Identify which cell holds the provided text, then report its [X, Y] central coordinate. 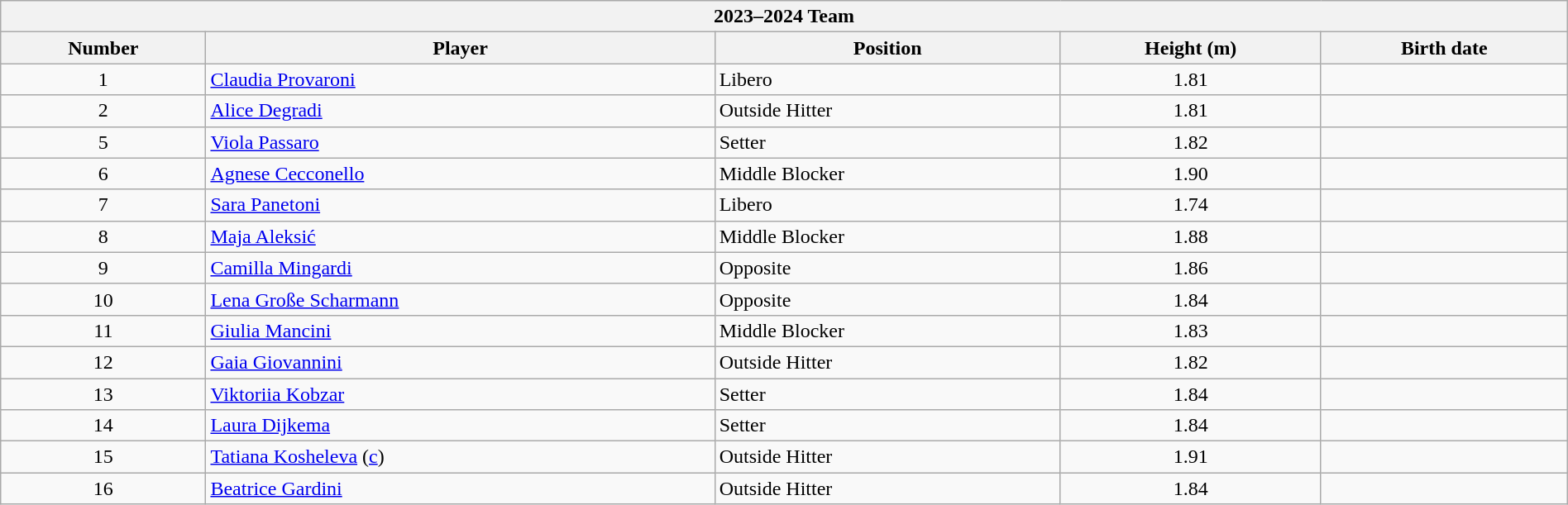
Beatrice Gardini [460, 488]
7 [103, 205]
Giulia Mancini [460, 331]
8 [103, 236]
14 [103, 426]
Agnese Cecconello [460, 174]
Laura Dijkema [460, 426]
Player [460, 48]
2023–2024 Team [784, 17]
5 [103, 142]
Gaia Giovannini [460, 362]
6 [103, 174]
1.88 [1191, 236]
9 [103, 268]
1.86 [1191, 268]
Alice Degradi [460, 111]
Viktoriia Kobzar [460, 394]
1.90 [1191, 174]
10 [103, 299]
2 [103, 111]
15 [103, 457]
1.74 [1191, 205]
Birth date [1444, 48]
1.91 [1191, 457]
Viola Passaro [460, 142]
Camilla Mingardi [460, 268]
Tatiana Kosheleva (c) [460, 457]
Position [887, 48]
Number [103, 48]
13 [103, 394]
Height (m) [1191, 48]
Maja Aleksić [460, 236]
1 [103, 79]
16 [103, 488]
Lena Große Scharmann [460, 299]
Sara Panetoni [460, 205]
1.83 [1191, 331]
11 [103, 331]
Claudia Provaroni [460, 79]
12 [103, 362]
